Scan for the cell matching the given text and deliver its (x, y) coordinate at center. 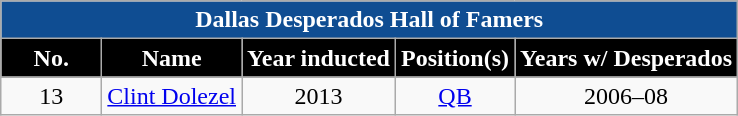
Dallas Desperados Hall of Famers (370, 20)
Years w/ Desperados (626, 58)
No. (52, 58)
13 (52, 96)
QB (454, 96)
Year inducted (319, 58)
2006–08 (626, 96)
2013 (319, 96)
Clint Dolezel (172, 96)
Name (172, 58)
Position(s) (454, 58)
